Search for the cell housing the specified text and yield its (x, y) center coordinate. 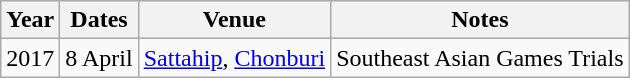
8 April (99, 58)
Southeast Asian Games Trials (480, 58)
Notes (480, 20)
Sattahip, Chonburi (234, 58)
Dates (99, 20)
2017 (30, 58)
Year (30, 20)
Venue (234, 20)
